Return [X, Y] of the center of cell containing provided text 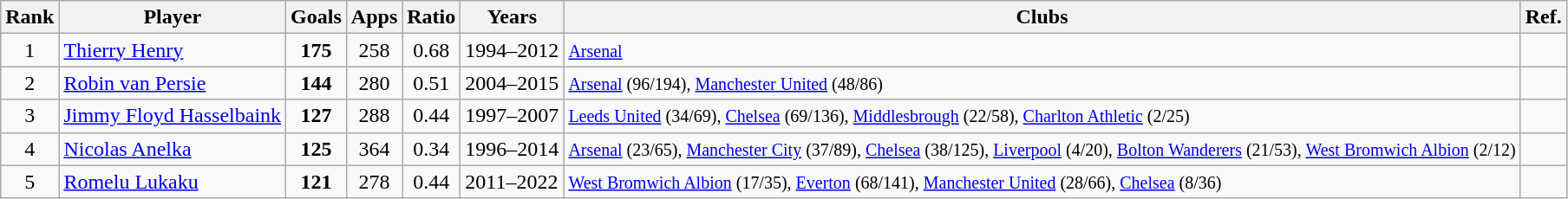
127 [317, 116]
Jimmy Floyd Hasselbaink [173, 116]
4 [29, 149]
1996–2014 [512, 149]
144 [317, 83]
175 [317, 50]
0.68 [432, 50]
Goals [317, 17]
Rank [29, 17]
364 [374, 149]
West Bromwich Albion (17/35), Everton (68/141), Manchester United (28/66), Chelsea (8/36) [1042, 182]
Clubs [1042, 17]
Years [512, 17]
Thierry Henry [173, 50]
1997–2007 [512, 116]
1 [29, 50]
1994–2012 [512, 50]
258 [374, 50]
288 [374, 116]
Arsenal (96/194), Manchester United (48/86) [1042, 83]
2 [29, 83]
Nicolas Anelka [173, 149]
Ref. [1544, 17]
0.51 [432, 83]
0.34 [432, 149]
Arsenal (23/65), Manchester City (37/89), Chelsea (38/125), Liverpool (4/20), Bolton Wanderers (21/53), West Bromwich Albion (2/12) [1042, 149]
121 [317, 182]
Robin van Persie [173, 83]
3 [29, 116]
2011–2022 [512, 182]
5 [29, 182]
280 [374, 83]
Ratio [432, 17]
Romelu Lukaku [173, 182]
278 [374, 182]
Arsenal [1042, 50]
Apps [374, 17]
Leeds United (34/69), Chelsea (69/136), Middlesbrough (22/58), Charlton Athletic (2/25) [1042, 116]
Player [173, 17]
125 [317, 149]
2004–2015 [512, 83]
